Capture the cell that displays the provided text and extract its [x, y] central coordinate. 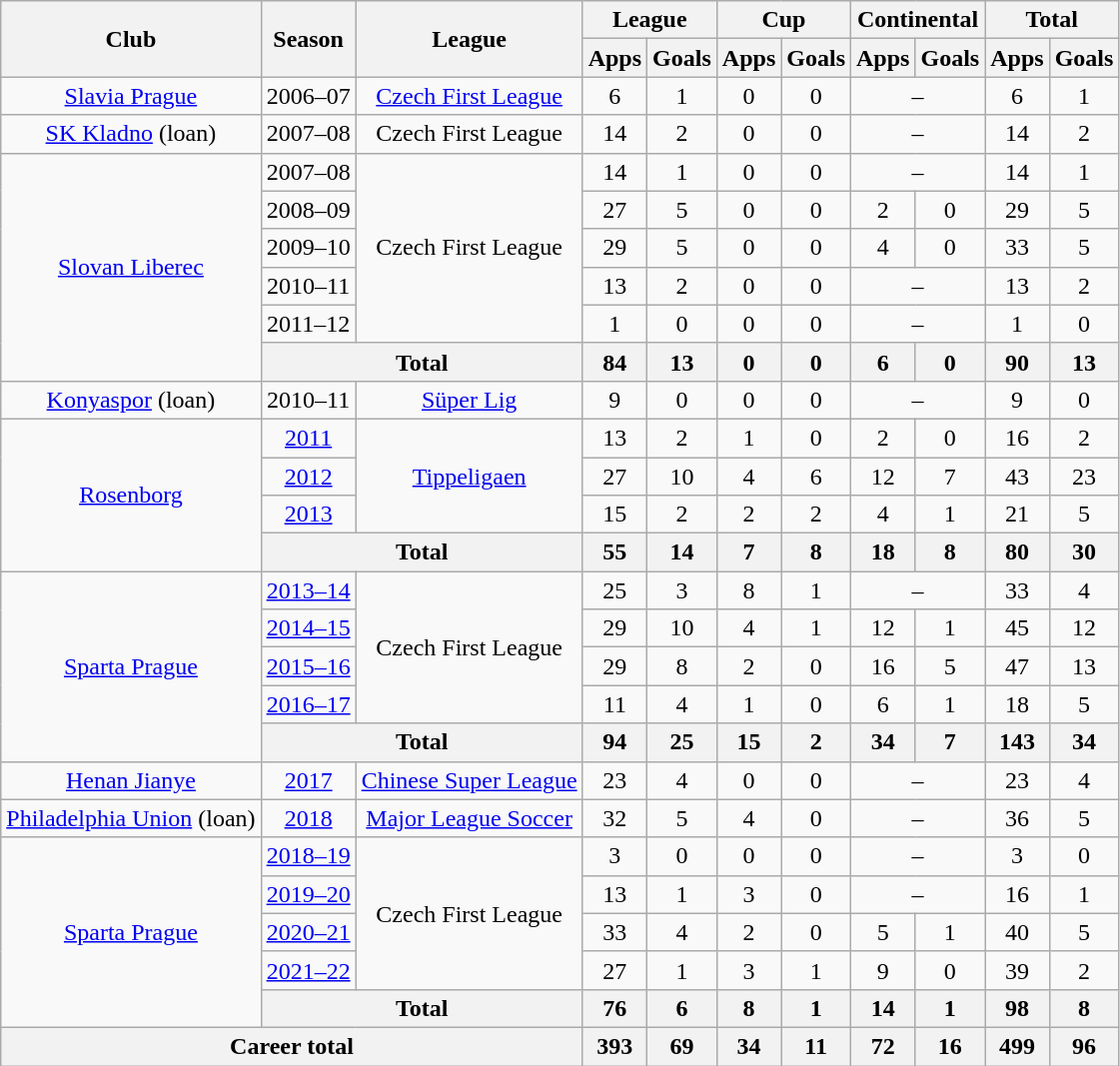
98 [1017, 1008]
39 [1017, 970]
21 [1017, 515]
2008–09 [308, 210]
2012 [308, 477]
Henan Jianye [131, 780]
30 [1084, 552]
Slovan Liberec [131, 267]
80 [1017, 552]
55 [614, 552]
2011 [308, 438]
2013–14 [308, 590]
393 [614, 1046]
143 [1017, 742]
36 [1017, 818]
90 [1017, 362]
Tippeligaen [470, 476]
2011–12 [308, 324]
2021–22 [308, 970]
Major League Soccer [470, 818]
2017 [308, 780]
Slavia Prague [131, 96]
43 [1017, 477]
Rosenborg [131, 495]
76 [614, 1008]
2013 [308, 515]
Philadelphia Union (loan) [131, 818]
Career total [292, 1046]
Continental [918, 20]
2018–19 [308, 856]
Konyaspor (loan) [131, 400]
SK Kladno (loan) [131, 134]
2015–16 [308, 666]
69 [682, 1046]
40 [1017, 932]
2009–10 [308, 248]
32 [614, 818]
94 [614, 742]
96 [1084, 1046]
2020–21 [308, 932]
2018 [308, 818]
2014–15 [308, 628]
2006–07 [308, 96]
2016–17 [308, 704]
84 [614, 362]
499 [1017, 1046]
Cup [783, 20]
45 [1017, 628]
Chinese Super League [470, 780]
Season [308, 39]
Club [131, 39]
47 [1017, 666]
Süper Lig [470, 400]
72 [883, 1046]
2019–20 [308, 894]
